Determine the (X, Y) coordinate at the center of the cell enclosing the given text.  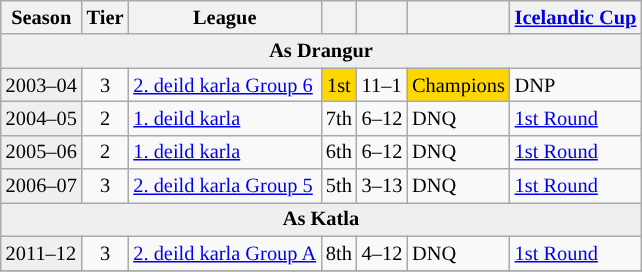
As Drangur (321, 51)
2. deild karla Group 5 (224, 186)
DNP (576, 85)
Champions (458, 85)
11–1 (382, 85)
7th (339, 118)
8th (339, 253)
2003–04 (42, 85)
3–13 (382, 186)
2. deild karla Group A (224, 253)
2. deild karla Group 6 (224, 85)
As Katla (321, 219)
2006–07 (42, 186)
2011–12 (42, 253)
Icelandic Cup (576, 17)
5th (339, 186)
1st (339, 85)
Tier (106, 17)
4–12 (382, 253)
6th (339, 152)
League (224, 17)
2004–05 (42, 118)
Season (42, 17)
2005–06 (42, 152)
